Detect which cell encompasses the target text, then output its (x, y) center coordinate. 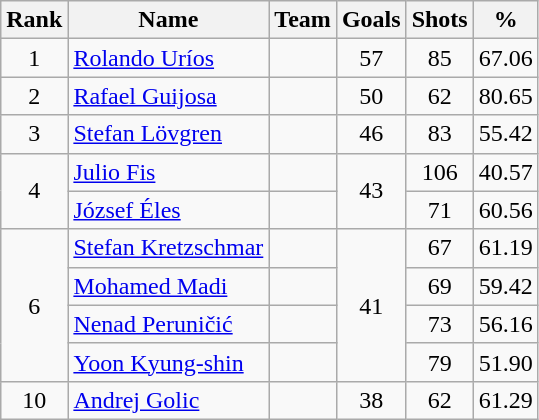
51.90 (506, 362)
Mohamed Madi (168, 286)
Shots (440, 20)
69 (440, 286)
38 (371, 400)
41 (371, 305)
40.57 (506, 172)
67 (440, 248)
73 (440, 324)
106 (440, 172)
60.56 (506, 210)
Stefan Kretzschmar (168, 248)
10 (34, 400)
80.65 (506, 96)
Goals (371, 20)
Stefan Lövgren (168, 134)
Andrej Golic (168, 400)
2 (34, 96)
József Éles (168, 210)
61.19 (506, 248)
79 (440, 362)
Nenad Peruničić (168, 324)
71 (440, 210)
83 (440, 134)
6 (34, 305)
Julio Fis (168, 172)
% (506, 20)
Rafael Guijosa (168, 96)
56.16 (506, 324)
43 (371, 191)
Name (168, 20)
Yoon Kyung-shin (168, 362)
57 (371, 58)
85 (440, 58)
50 (371, 96)
46 (371, 134)
Team (303, 20)
4 (34, 191)
1 (34, 58)
61.29 (506, 400)
67.06 (506, 58)
Rolando Uríos (168, 58)
3 (34, 134)
55.42 (506, 134)
Rank (34, 20)
59.42 (506, 286)
